Locate the cell with the specified text and output its (x, y) center coordinate. 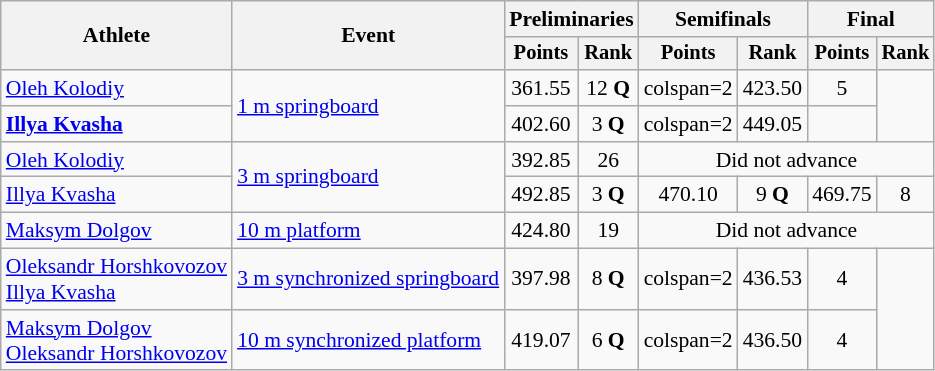
5 (842, 88)
3 m springboard (368, 178)
402.60 (541, 124)
Maksym Dolgov (116, 231)
423.50 (772, 88)
3 m synchronized springboard (368, 280)
8 Q (608, 280)
12 Q (608, 88)
436.50 (772, 340)
Final (870, 19)
Oleksandr HorshkovozovIllya Kvasha (116, 280)
9 Q (772, 195)
Preliminaries (571, 19)
1 m springboard (368, 106)
419.07 (541, 340)
8 (906, 195)
6 Q (608, 340)
424.80 (541, 231)
469.75 (842, 195)
436.53 (772, 280)
392.85 (541, 160)
361.55 (541, 88)
10 m synchronized platform (368, 340)
Maksym DolgovOleksandr Horshkovozov (116, 340)
Event (368, 36)
449.05 (772, 124)
26 (608, 160)
Athlete (116, 36)
470.10 (688, 195)
Semifinals (724, 19)
492.85 (541, 195)
19 (608, 231)
10 m platform (368, 231)
397.98 (541, 280)
